Scan for the cell matching the given text and deliver its [x, y] coordinate at center. 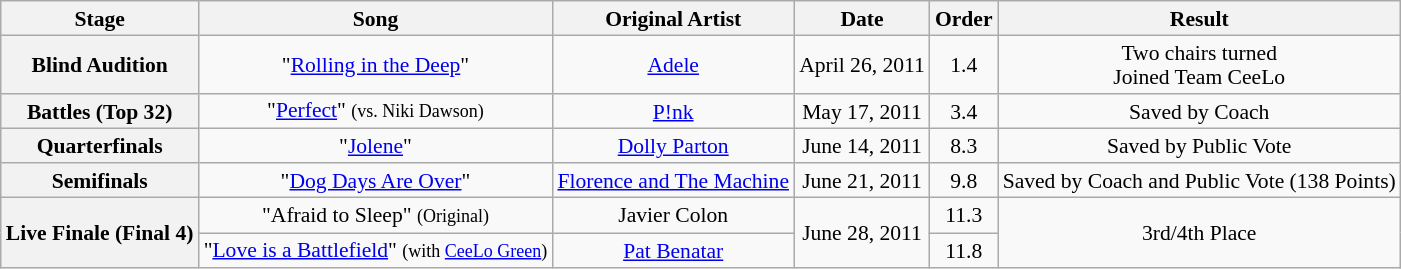
11.8 [964, 251]
1.4 [964, 64]
"Jolene" [376, 146]
Blind Audition [100, 64]
June 21, 2011 [862, 180]
Adele [673, 64]
Saved by Coach [1200, 111]
Song [376, 18]
9.8 [964, 180]
"Afraid to Sleep" (Original) [376, 215]
June 14, 2011 [862, 146]
Quarterfinals [100, 146]
Live Finale (Final 4) [100, 232]
Saved by Coach and Public Vote (138 Points) [1200, 180]
"Dog Days Are Over" [376, 180]
Semifinals [100, 180]
Pat Benatar [673, 251]
Original Artist [673, 18]
Florence and The Machine [673, 180]
"Perfect" (vs. Niki Dawson) [376, 111]
8.3 [964, 146]
11.3 [964, 215]
April 26, 2011 [862, 64]
May 17, 2011 [862, 111]
Stage [100, 18]
Javier Colon [673, 215]
Saved by Public Vote [1200, 146]
"Rolling in the Deep" [376, 64]
3.4 [964, 111]
Dolly Parton [673, 146]
Two chairs turnedJoined Team CeeLo [1200, 64]
Order [964, 18]
Date [862, 18]
Battles (Top 32) [100, 111]
3rd/4th Place [1200, 232]
Result [1200, 18]
"Love is a Battlefield" (with CeeLo Green) [376, 251]
June 28, 2011 [862, 232]
P!nk [673, 111]
